Return the [x, y] coordinate for the center point of the cell that contains the specified text.  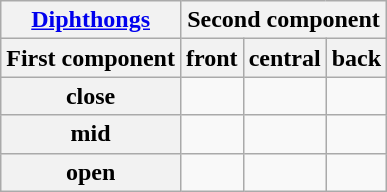
front [212, 58]
central [284, 58]
mid [91, 134]
Diphthongs [91, 20]
Second component [283, 20]
open [91, 172]
close [91, 96]
First component [91, 58]
back [356, 58]
